From the cell containing the given text, extract its center point as (X, Y) coordinate. 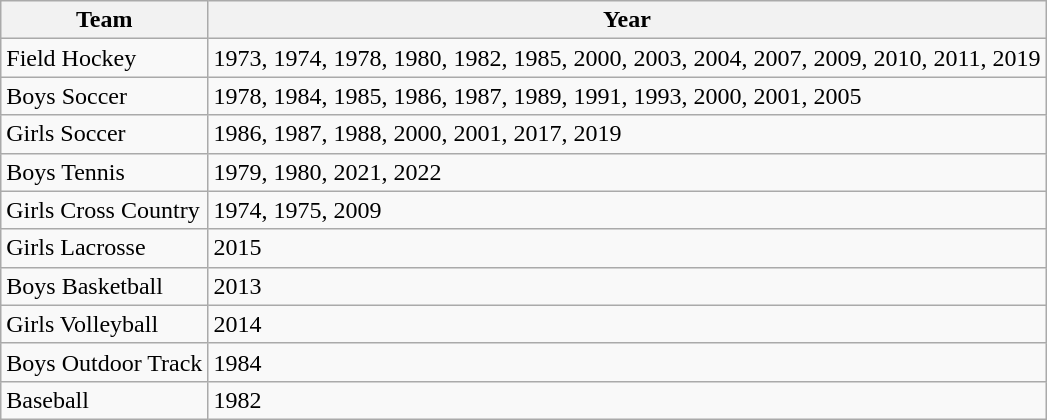
Field Hockey (104, 58)
Team (104, 20)
Girls Lacrosse (104, 248)
2014 (627, 324)
Boys Basketball (104, 286)
1984 (627, 362)
2015 (627, 248)
Boys Outdoor Track (104, 362)
Year (627, 20)
1979, 1980, 2021, 2022 (627, 172)
Girls Volleyball (104, 324)
Baseball (104, 400)
1978, 1984, 1985, 1986, 1987, 1989, 1991, 1993, 2000, 2001, 2005 (627, 96)
Girls Cross Country (104, 210)
1974, 1975, 2009 (627, 210)
Boys Soccer (104, 96)
Girls Soccer (104, 134)
1986, 1987, 1988, 2000, 2001, 2017, 2019 (627, 134)
Boys Tennis (104, 172)
2013 (627, 286)
1982 (627, 400)
1973, 1974, 1978, 1980, 1982, 1985, 2000, 2003, 2004, 2007, 2009, 2010, 2011, 2019 (627, 58)
